From the cell containing the given text, extract its center point as [x, y] coordinate. 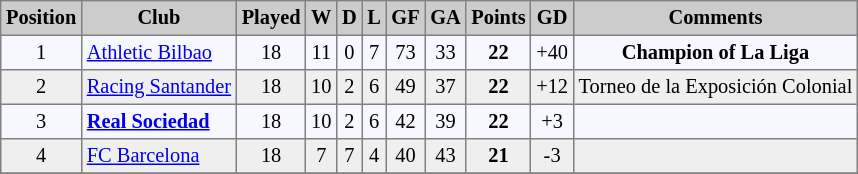
21 [498, 156]
39 [446, 121]
Athletic Bilbao [158, 52]
42 [406, 121]
GA [446, 18]
43 [446, 156]
49 [406, 87]
0 [350, 52]
11 [322, 52]
+12 [552, 87]
40 [406, 156]
37 [446, 87]
Real Sociedad [158, 121]
Played [270, 18]
+40 [552, 52]
Racing Santander [158, 87]
Torneo de la Exposición Colonial [715, 87]
-3 [552, 156]
33 [446, 52]
Comments [715, 18]
73 [406, 52]
1 [42, 52]
W [322, 18]
L [374, 18]
+3 [552, 121]
Club [158, 18]
Champion of La Liga [715, 52]
Points [498, 18]
FC Barcelona [158, 156]
GF [406, 18]
Position [42, 18]
D [350, 18]
3 [42, 121]
GD [552, 18]
